Return (x, y) of the center of cell containing provided text 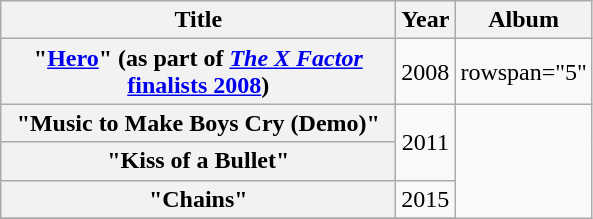
"Chains" (198, 199)
Year (426, 20)
2015 (426, 199)
Album (524, 20)
2011 (426, 142)
2008 (426, 72)
"Kiss of a Bullet" (198, 161)
rowspan="5" (524, 72)
"Hero" (as part of The X Factor finalists 2008) (198, 72)
"Music to Make Boys Cry (Demo)" (198, 123)
Title (198, 20)
